Return the [X, Y] coordinate for the center point of the cell that contains the specified text.  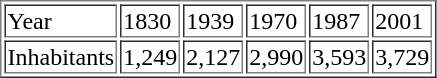
2,127 [213, 56]
1,249 [150, 56]
2001 [402, 20]
Inhabitants [60, 56]
1939 [213, 20]
Year [60, 20]
1830 [150, 20]
1987 [339, 20]
1970 [276, 20]
3,729 [402, 56]
3,593 [339, 56]
2,990 [276, 56]
